Provide the [X, Y] coordinate of the cell's center where the given text is located.  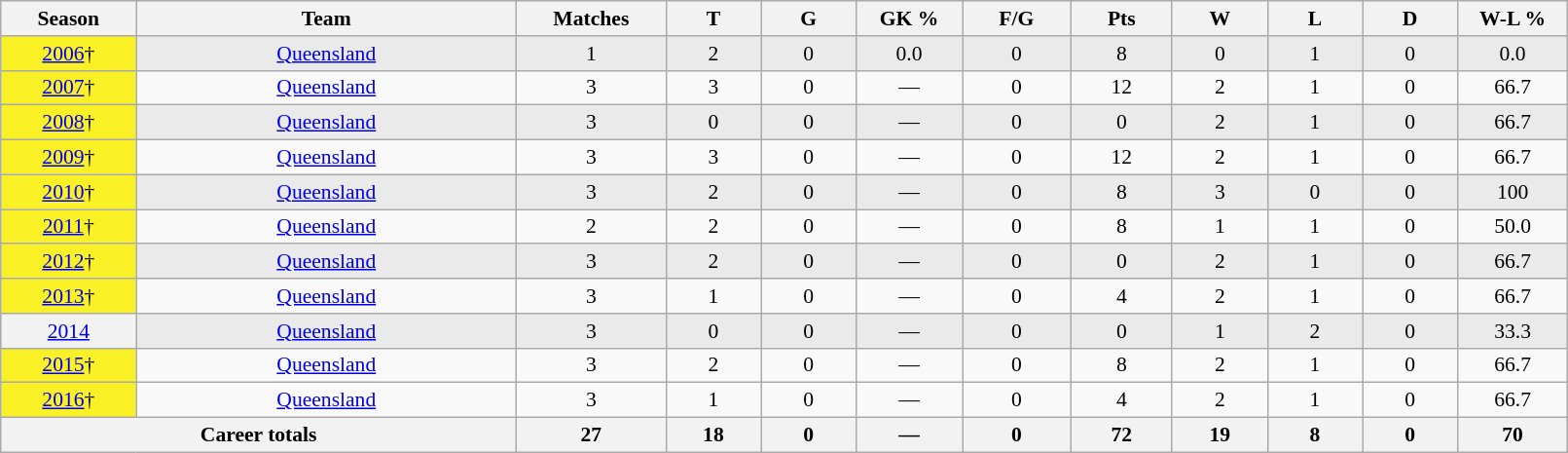
F/G [1017, 19]
2009† [68, 158]
70 [1513, 435]
2011† [68, 227]
Season [68, 19]
2006† [68, 54]
100 [1513, 192]
2010† [68, 192]
2014 [68, 331]
L [1315, 19]
2016† [68, 400]
W-L % [1513, 19]
33.3 [1513, 331]
T [713, 19]
D [1410, 19]
Team [327, 19]
Matches [592, 19]
2013† [68, 296]
G [809, 19]
2015† [68, 365]
18 [713, 435]
72 [1121, 435]
Pts [1121, 19]
2007† [68, 88]
W [1220, 19]
Career totals [259, 435]
2012† [68, 262]
19 [1220, 435]
27 [592, 435]
50.0 [1513, 227]
GK % [909, 19]
2008† [68, 123]
